Output the [x, y] coordinate of the center of the cell containing the given text.  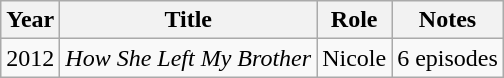
Year [30, 20]
Title [188, 20]
How She Left My Brother [188, 58]
Role [354, 20]
Notes [448, 20]
6 episodes [448, 58]
Nicole [354, 58]
2012 [30, 58]
